Determine the (x, y) coordinate at the center of the cell enclosing the given text.  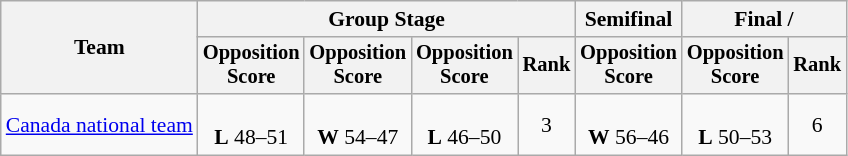
Group Stage (386, 19)
W 54–47 (358, 124)
3 (547, 124)
W 56–46 (628, 124)
Team (100, 48)
Canada national team (100, 124)
L 46–50 (464, 124)
Semifinal (628, 19)
6 (817, 124)
L 50–53 (736, 124)
Final / (764, 19)
L 48–51 (252, 124)
